Scan for the cell matching the given text and deliver its (x, y) coordinate at center. 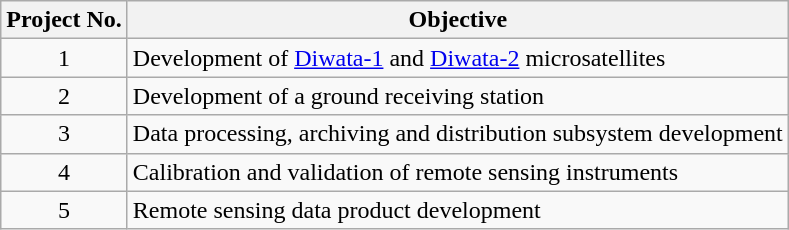
3 (64, 134)
1 (64, 58)
Project No. (64, 20)
Development of a ground receiving station (458, 96)
Calibration and validation of remote sensing instruments (458, 172)
Development of Diwata-1 and Diwata-2 microsatellites (458, 58)
Remote sensing data product development (458, 210)
4 (64, 172)
2 (64, 96)
5 (64, 210)
Data processing, archiving and distribution subsystem development (458, 134)
Objective (458, 20)
